Capture the cell that displays the provided text and extract its [X, Y] central coordinate. 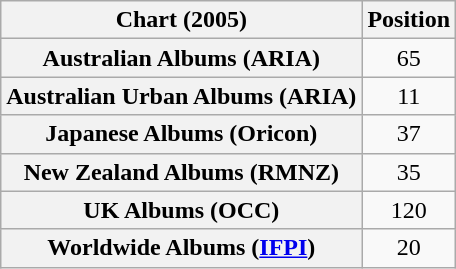
37 [409, 134]
35 [409, 172]
Worldwide Albums (IFPI) [182, 248]
11 [409, 96]
New Zealand Albums (RMNZ) [182, 172]
65 [409, 58]
20 [409, 248]
Japanese Albums (Oricon) [182, 134]
Australian Albums (ARIA) [182, 58]
UK Albums (OCC) [182, 210]
Position [409, 20]
Australian Urban Albums (ARIA) [182, 96]
120 [409, 210]
Chart (2005) [182, 20]
